Pinpoint the cell where the given text exists, returning its [X, Y] midpoint coordinate. 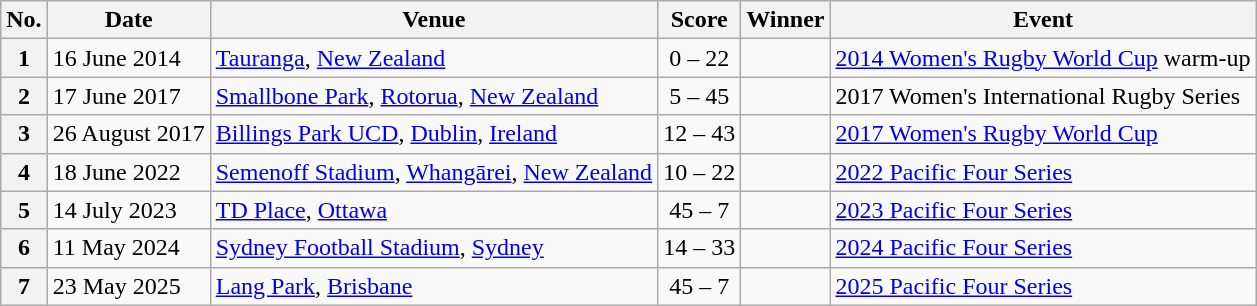
26 August 2017 [128, 134]
Sydney Football Stadium, Sydney [434, 248]
17 June 2017 [128, 96]
10 – 22 [700, 172]
1 [24, 58]
No. [24, 20]
Winner [786, 20]
2023 Pacific Four Series [1043, 210]
12 – 43 [700, 134]
7 [24, 286]
5 [24, 210]
Tauranga, New Zealand [434, 58]
Lang Park, Brisbane [434, 286]
23 May 2025 [128, 286]
Semenoff Stadium, Whangārei, New Zealand [434, 172]
14 July 2023 [128, 210]
Date [128, 20]
2014 Women's Rugby World Cup warm-up [1043, 58]
14 – 33 [700, 248]
2022 Pacific Four Series [1043, 172]
2 [24, 96]
2017 Women's Rugby World Cup [1043, 134]
2024 Pacific Four Series [1043, 248]
Billings Park UCD, Dublin, Ireland [434, 134]
4 [24, 172]
Smallbone Park, Rotorua, New Zealand [434, 96]
18 June 2022 [128, 172]
3 [24, 134]
16 June 2014 [128, 58]
11 May 2024 [128, 248]
6 [24, 248]
Venue [434, 20]
5 – 45 [700, 96]
Score [700, 20]
0 – 22 [700, 58]
2025 Pacific Four Series [1043, 286]
2017 Women's International Rugby Series [1043, 96]
TD Place, Ottawa [434, 210]
Event [1043, 20]
